From the cell containing the given text, extract its center point as [X, Y] coordinate. 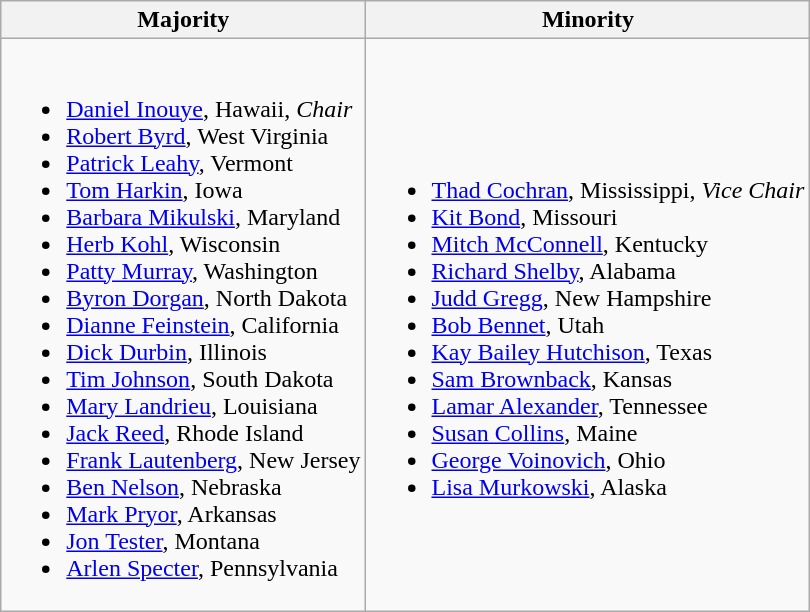
Majority [184, 20]
Minority [588, 20]
